Return (x, y) of the center of cell containing provided text 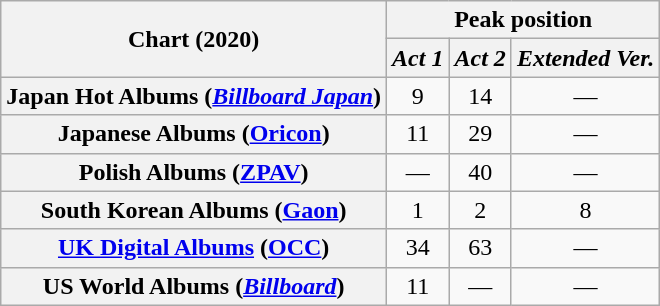
South Korean Albums (Gaon) (194, 210)
8 (585, 210)
Japan Hot Albums (Billboard Japan) (194, 96)
Act 2 (480, 58)
Extended Ver. (585, 58)
2 (480, 210)
UK Digital Albums (OCC) (194, 248)
Act 1 (418, 58)
29 (480, 134)
Peak position (524, 20)
US World Albums (Billboard) (194, 286)
9 (418, 96)
1 (418, 210)
Chart (2020) (194, 39)
Japanese Albums (Oricon) (194, 134)
Polish Albums (ZPAV) (194, 172)
34 (418, 248)
40 (480, 172)
14 (480, 96)
63 (480, 248)
